Provide the [X, Y] coordinate of the cell's center where the given text is located.  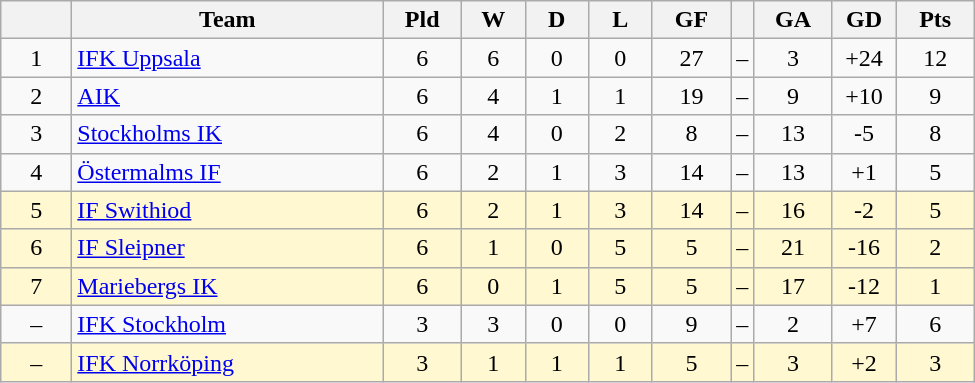
D [557, 20]
IFK Norrköping [228, 362]
IFK Uppsala [228, 58]
GD [864, 20]
12 [936, 58]
+1 [864, 172]
IFK Stockholm [228, 324]
-2 [864, 210]
IF Sleipner [228, 248]
Pts [936, 20]
21 [794, 248]
GF [692, 20]
GA [794, 20]
Team [228, 20]
17 [794, 286]
IF Swithiod [228, 210]
W [493, 20]
AIK [228, 96]
+24 [864, 58]
-16 [864, 248]
L [621, 20]
+7 [864, 324]
+2 [864, 362]
19 [692, 96]
27 [692, 58]
Stockholms IK [228, 134]
Östermalms IF [228, 172]
-5 [864, 134]
+10 [864, 96]
Mariebergs IK [228, 286]
7 [36, 286]
-12 [864, 286]
16 [794, 210]
Pld [422, 20]
